Return the (X, Y) coordinate for the center point of the cell that contains the specified text.  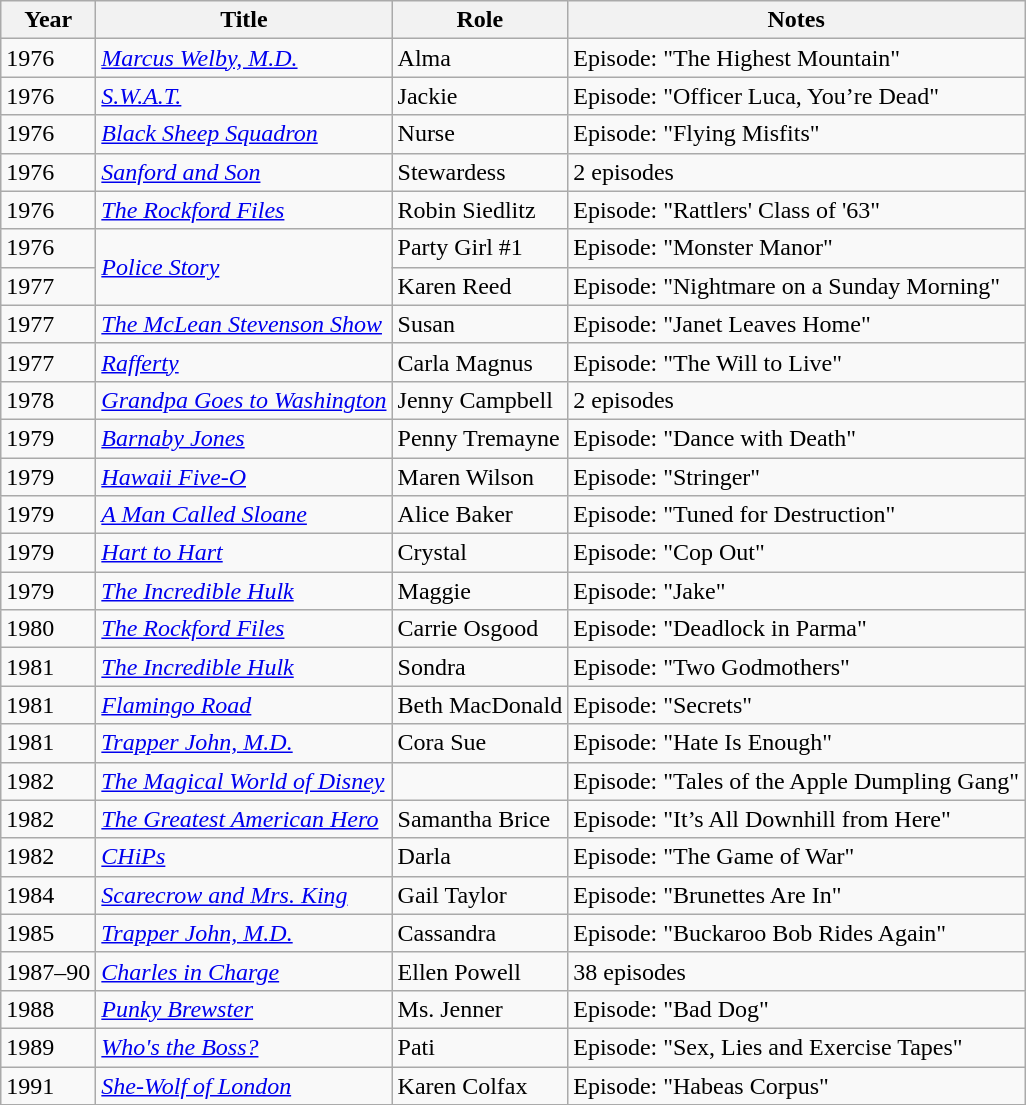
Episode: "Habeas Corpus" (796, 1085)
S.W.A.T. (244, 96)
Episode: "Cop Out" (796, 553)
Episode: "Hate Is Enough" (796, 743)
Title (244, 20)
Episode: "Janet Leaves Home" (796, 324)
Episode: "Two Godmothers" (796, 667)
Gail Taylor (480, 895)
Black Sheep Squadron (244, 134)
Robin Siedlitz (480, 210)
Carla Magnus (480, 362)
Episode: "Officer Luca, You’re Dead" (796, 96)
Penny Tremayne (480, 438)
Episode: "Jake" (796, 591)
Jackie (480, 96)
1980 (48, 629)
Sanford and Son (244, 172)
Episode: "Stringer" (796, 477)
Episode: "Secrets" (796, 705)
She-Wolf of London (244, 1085)
Pati (480, 1047)
Maren Wilson (480, 477)
Carrie Osgood (480, 629)
Episode: "The Will to Live" (796, 362)
Hart to Hart (244, 553)
Maggie (480, 591)
The Magical World of Disney (244, 781)
Episode: "Tales of the Apple Dumpling Gang" (796, 781)
Episode: "Nightmare on a Sunday Morning" (796, 286)
Flamingo Road (244, 705)
1987–90 (48, 971)
Episode: "Rattlers' Class of '63" (796, 210)
Charles in Charge (244, 971)
Rafferty (244, 362)
Alice Baker (480, 515)
Episode: "Dance with Death" (796, 438)
1991 (48, 1085)
Police Story (244, 267)
Grandpa Goes to Washington (244, 400)
Cora Sue (480, 743)
CHiPs (244, 857)
Darla (480, 857)
1988 (48, 1009)
Party Girl #1 (480, 248)
Episode: "The Game of War" (796, 857)
Hawaii Five-O (244, 477)
1985 (48, 933)
A Man Called Sloane (244, 515)
Alma (480, 58)
Crystal (480, 553)
1989 (48, 1047)
Episode: "Tuned for Destruction" (796, 515)
Stewardess (480, 172)
Nurse (480, 134)
Ellen Powell (480, 971)
1978 (48, 400)
Jenny Campbell (480, 400)
Ms. Jenner (480, 1009)
Episode: "It’s All Downhill from Here" (796, 819)
Role (480, 20)
Episode: "Flying Misfits" (796, 134)
1984 (48, 895)
Episode: "Brunettes Are In" (796, 895)
Year (48, 20)
Karen Reed (480, 286)
The Greatest American Hero (244, 819)
Episode: "The Highest Mountain" (796, 58)
Marcus Welby, M.D. (244, 58)
Notes (796, 20)
38 episodes (796, 971)
Barnaby Jones (244, 438)
Episode: "Deadlock in Parma" (796, 629)
Punky Brewster (244, 1009)
The McLean Stevenson Show (244, 324)
Scarecrow and Mrs. King (244, 895)
Episode: "Sex, Lies and Exercise Tapes" (796, 1047)
Cassandra (480, 933)
Beth MacDonald (480, 705)
Episode: "Buckaroo Bob Rides Again" (796, 933)
Susan (480, 324)
Episode: "Monster Manor" (796, 248)
Karen Colfax (480, 1085)
Episode: "Bad Dog" (796, 1009)
Samantha Brice (480, 819)
Sondra (480, 667)
Who's the Boss? (244, 1047)
